Return the [X, Y] coordinate for the center point of the cell that contains the specified text.  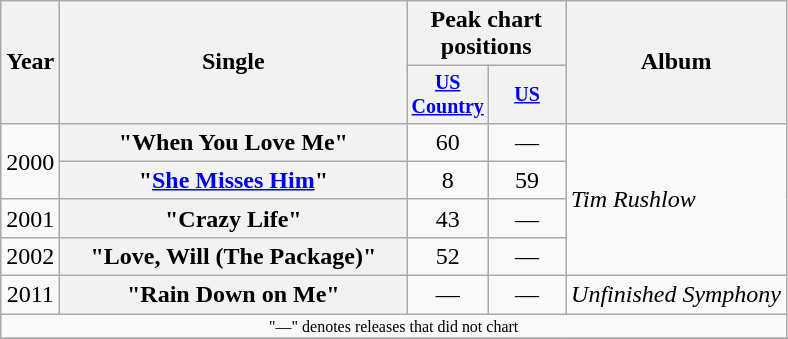
"Rain Down on Me" [234, 295]
2001 [30, 218]
2000 [30, 161]
8 [448, 180]
2002 [30, 256]
"—" denotes releases that did not chart [394, 326]
52 [448, 256]
"She Misses Him" [234, 180]
59 [528, 180]
2011 [30, 295]
"When You Love Me" [234, 142]
Album [676, 62]
US Country [448, 94]
"Crazy Life" [234, 218]
Peak chartpositions [486, 34]
Unfinished Symphony [676, 295]
Year [30, 62]
Single [234, 62]
Tim Rushlow [676, 199]
US [528, 94]
60 [448, 142]
"Love, Will (The Package)" [234, 256]
43 [448, 218]
